Scan for the cell matching the given text and deliver its [X, Y] coordinate at center. 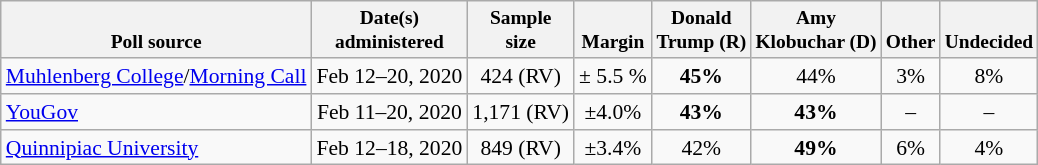
Margin [613, 30]
DonaldTrump (R) [702, 30]
Feb 12–20, 2020 [389, 76]
Samplesize [520, 30]
8% [989, 76]
3% [910, 76]
Feb 11–20, 2020 [389, 112]
Poll source [156, 30]
± 5.5 % [613, 76]
45% [702, 76]
Muhlenberg College/Morning Call [156, 76]
Date(s)administered [389, 30]
YouGov [156, 112]
424 (RV) [520, 76]
AmyKlobuchar (D) [816, 30]
1,171 (RV) [520, 112]
Other [910, 30]
44% [816, 76]
±4.0% [613, 112]
Undecided [989, 30]
